Locate the cell with the specified text and output its (X, Y) center coordinate. 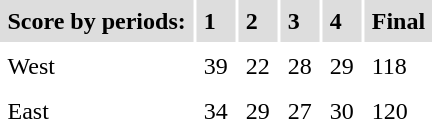
4 (342, 21)
2 (258, 21)
Score by periods: (96, 21)
22 (258, 66)
39 (216, 66)
29 (342, 66)
West (96, 66)
3 (300, 21)
118 (398, 66)
1 (216, 21)
Final (398, 21)
28 (300, 66)
